Provide the (X, Y) coordinate of the cell's center where the given text is located.  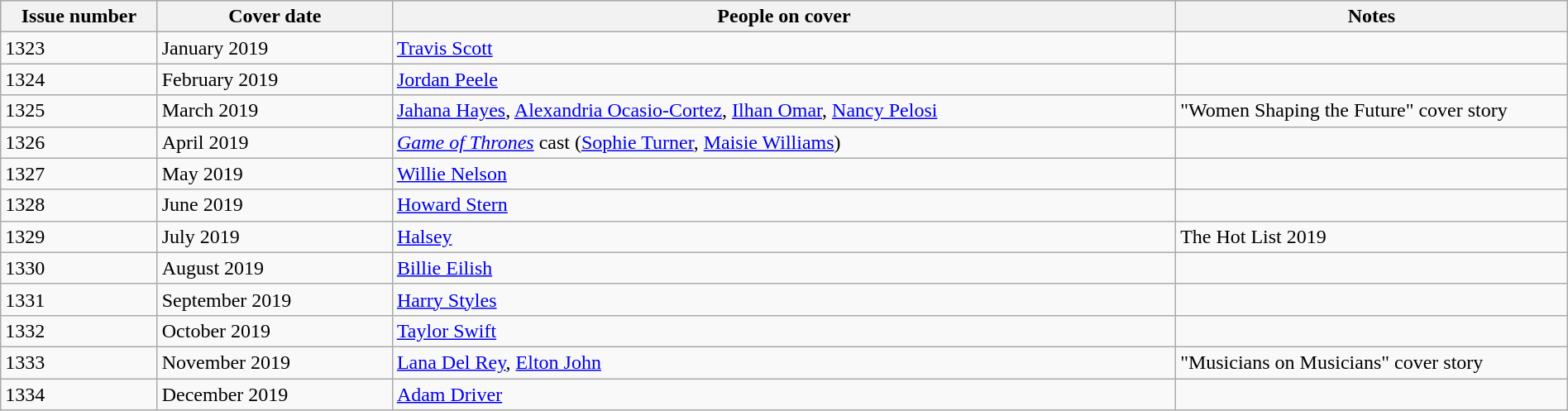
1330 (79, 268)
Harry Styles (784, 299)
Adam Driver (784, 394)
Notes (1372, 17)
Taylor Swift (784, 331)
February 2019 (275, 79)
Willie Nelson (784, 174)
1327 (79, 174)
"Women Shaping the Future" cover story (1372, 111)
The Hot List 2019 (1372, 237)
1333 (79, 362)
Howard Stern (784, 205)
Lana Del Rey, Elton John (784, 362)
June 2019 (275, 205)
April 2019 (275, 142)
Billie Eilish (784, 268)
Cover date (275, 17)
Issue number (79, 17)
1326 (79, 142)
1325 (79, 111)
1332 (79, 331)
September 2019 (275, 299)
Halsey (784, 237)
1328 (79, 205)
November 2019 (275, 362)
May 2019 (275, 174)
Travis Scott (784, 48)
March 2019 (275, 111)
Jordan Peele (784, 79)
People on cover (784, 17)
August 2019 (275, 268)
1334 (79, 394)
1323 (79, 48)
January 2019 (275, 48)
1329 (79, 237)
1324 (79, 79)
July 2019 (275, 237)
1331 (79, 299)
December 2019 (275, 394)
"Musicians on Musicians" cover story (1372, 362)
October 2019 (275, 331)
Game of Thrones cast (Sophie Turner, Maisie Williams) (784, 142)
Jahana Hayes, Alexandria Ocasio-Cortez, Ilhan Omar, Nancy Pelosi (784, 111)
